Locate the cell with the specified text and output its (X, Y) center coordinate. 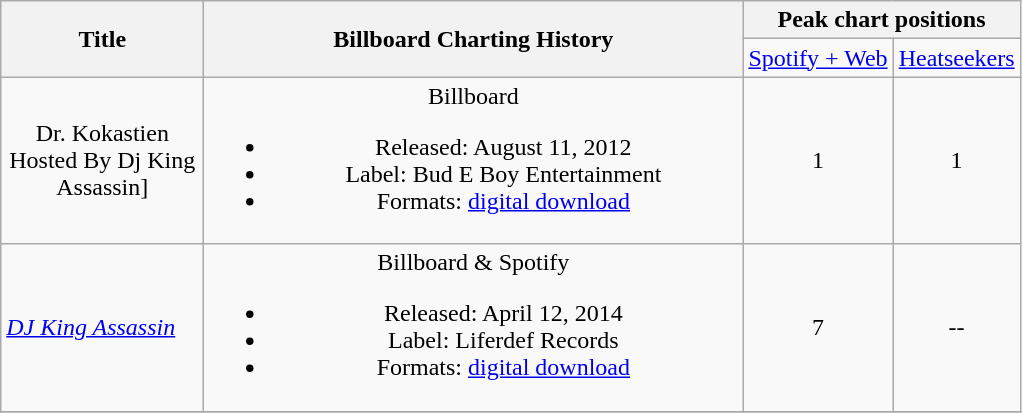
Spotify + Web (818, 58)
Heatseekers (956, 58)
Peak chart positions (882, 20)
-- (956, 328)
Dr. Kokastien Hosted By Dj King Assassin] (102, 160)
DJ King Assassin (102, 328)
Billboard & SpotifyReleased: April 12, 2014Label: Liferdef RecordsFormats: digital download (474, 328)
Billboard Released: August 11, 2012Label: Bud E Boy EntertainmentFormats: digital download (474, 160)
Title (102, 39)
7 (818, 328)
Billboard Charting History (474, 39)
